Find where the given text appears and provide that cell's center as (X, Y) coordinate. 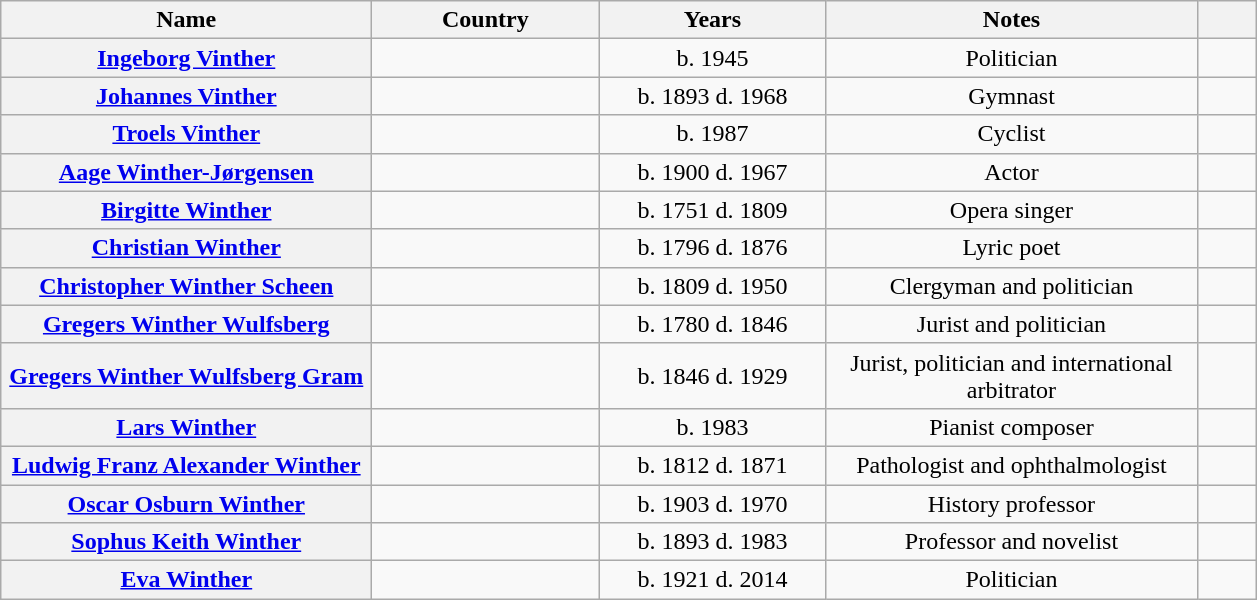
Oscar Osburn Winther (186, 503)
b. 1893 d. 1983 (712, 542)
Country (486, 20)
b. 1900 d. 1967 (712, 172)
Jurist, politician and international arbitrator (1012, 376)
b. 1809 d. 1950 (712, 286)
b. 1983 (712, 427)
Troels Vinther (186, 134)
Actor (1012, 172)
Gregers Winther Wulfsberg Gram (186, 376)
Gregers Winther Wulfsberg (186, 324)
b. 1796 d. 1876 (712, 248)
Professor and novelist (1012, 542)
Ludwig Franz Alexander Winther (186, 465)
Lyric poet (1012, 248)
b. 1945 (712, 58)
Eva Winther (186, 580)
b. 1921 d. 2014 (712, 580)
Ingeborg Vinther (186, 58)
b. 1903 d. 1970 (712, 503)
Aage Winther-Jørgensen (186, 172)
Christopher Winther Scheen (186, 286)
History professor (1012, 503)
Christian Winther (186, 248)
Notes (1012, 20)
Sophus Keith Winther (186, 542)
Lars Winther (186, 427)
Cyclist (1012, 134)
Birgitte Winther (186, 210)
b. 1812 d. 1871 (712, 465)
Years (712, 20)
b. 1893 d. 1968 (712, 96)
Gymnast (1012, 96)
Jurist and politician (1012, 324)
Opera singer (1012, 210)
Pianist composer (1012, 427)
Name (186, 20)
b. 1846 d. 1929 (712, 376)
b. 1987 (712, 134)
b. 1751 d. 1809 (712, 210)
b. 1780 d. 1846 (712, 324)
Clergyman and politician (1012, 286)
Pathologist and ophthalmologist (1012, 465)
Johannes Vinther (186, 96)
